Locate the cell with the specified text and output its (x, y) center coordinate. 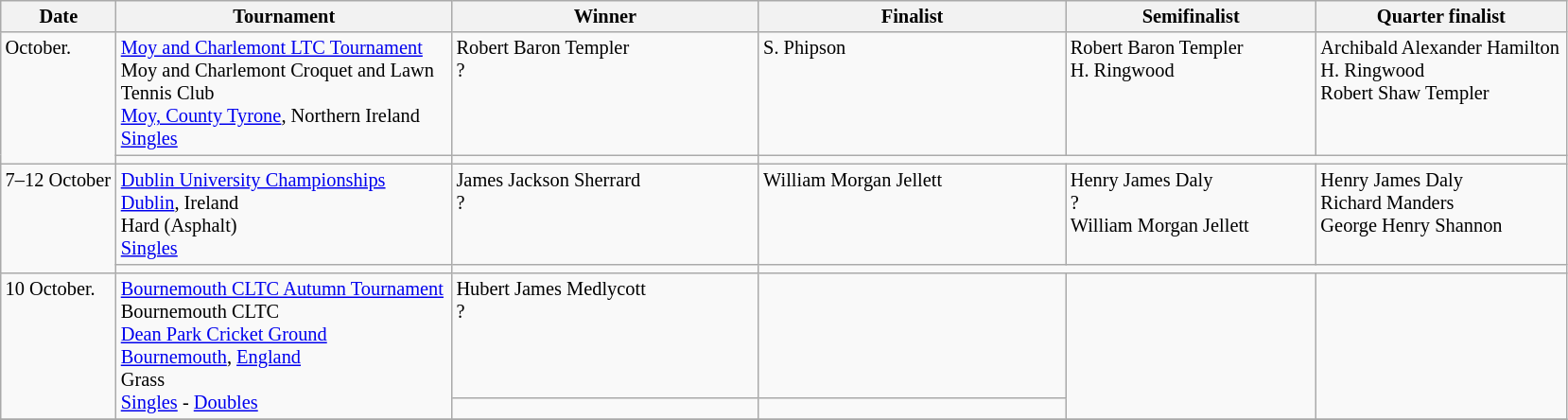
10 October. (59, 346)
Henry James Daly? William Morgan Jellett (1192, 214)
Robert Baron Templer? (605, 94)
Quarter finalist (1441, 16)
Finalist (912, 16)
Semifinalist (1192, 16)
James Jackson Sherrard? (605, 214)
Date (59, 16)
Dublin University Championships Dublin, IrelandHard (Asphalt)Singles (284, 214)
Robert Baron Templer H. Ringwood (1192, 94)
Hubert James Medlycott? (605, 336)
7–12 October (59, 218)
Archibald Alexander Hamilton H. Ringwood Robert Shaw Templer (1441, 94)
Tournament (284, 16)
Bournemouth CLTC Autumn TournamentBournemouth CLTCDean Park Cricket GroundBournemouth, EnglandGrassSingles - Doubles (284, 346)
S. Phipson (912, 94)
Winner (605, 16)
October. (59, 98)
Henry James Daly Richard Manders George Henry Shannon (1441, 214)
William Morgan Jellett (912, 214)
Moy and Charlemont LTC TournamentMoy and Charlemont Croquet and Lawn Tennis ClubMoy, County Tyrone, Northern IrelandSingles (284, 94)
